Locate the cell with the specified text and output its [x, y] center coordinate. 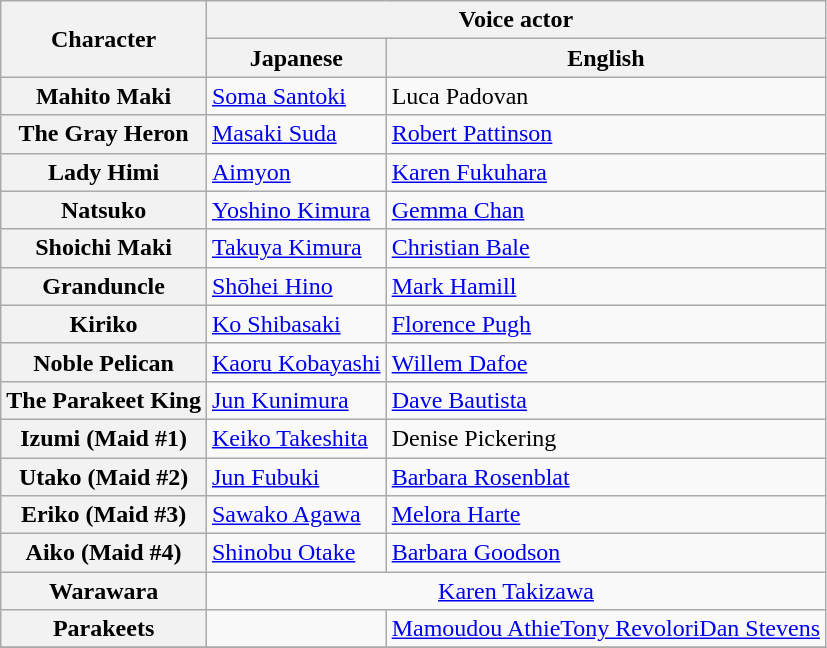
Luca Padovan [606, 96]
Lady Himi [104, 172]
Shōhei Hino [296, 286]
Yoshino Kimura [296, 210]
Aimyon [296, 172]
Dave Bautista [606, 400]
Gemma Chan [606, 210]
Takuya Kimura [296, 248]
Voice actor [516, 20]
The Gray Heron [104, 134]
Barbara Rosenblat [606, 477]
English [606, 58]
Melora Harte [606, 515]
Ko Shibasaki [296, 324]
Aiko (Maid #4) [104, 553]
Karen Takizawa [516, 591]
Granduncle [104, 286]
Barbara Goodson [606, 553]
Denise Pickering [606, 438]
Keiko Takeshita [296, 438]
Warawara [104, 591]
Shinobu Otake [296, 553]
Masaki Suda [296, 134]
Shoichi Maki [104, 248]
Japanese [296, 58]
Christian Bale [606, 248]
Willem Dafoe [606, 362]
Jun Kunimura [296, 400]
Eriko (Maid #3) [104, 515]
Noble Pelican [104, 362]
Kaoru Kobayashi [296, 362]
Karen Fukuhara [606, 172]
Kiriko [104, 324]
Parakeets [104, 629]
Mahito Maki [104, 96]
Robert Pattinson [606, 134]
Utako (Maid #2) [104, 477]
Izumi (Maid #1) [104, 438]
Soma Santoki [296, 96]
Mark Hamill [606, 286]
The Parakeet King [104, 400]
Jun Fubuki [296, 477]
Natsuko [104, 210]
Mamoudou AthieTony RevoloriDan Stevens [606, 629]
Florence Pugh [606, 324]
Sawako Agawa [296, 515]
Character [104, 39]
